Detect which cell encompasses the target text, then output its [X, Y] center coordinate. 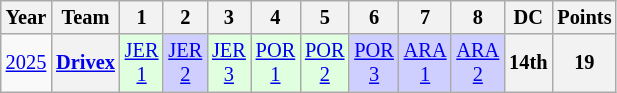
1 [142, 17]
8 [478, 17]
DC [528, 17]
2025 [26, 63]
Year [26, 17]
POR2 [324, 63]
14th [528, 63]
Drivex [86, 63]
7 [426, 17]
4 [276, 17]
ARA1 [426, 63]
6 [374, 17]
ARA2 [478, 63]
3 [229, 17]
Team [86, 17]
2 [185, 17]
Points [584, 17]
POR1 [276, 63]
JER1 [142, 63]
JER3 [229, 63]
5 [324, 17]
19 [584, 63]
POR3 [374, 63]
JER2 [185, 63]
